Return [X, Y] of the center of cell containing provided text 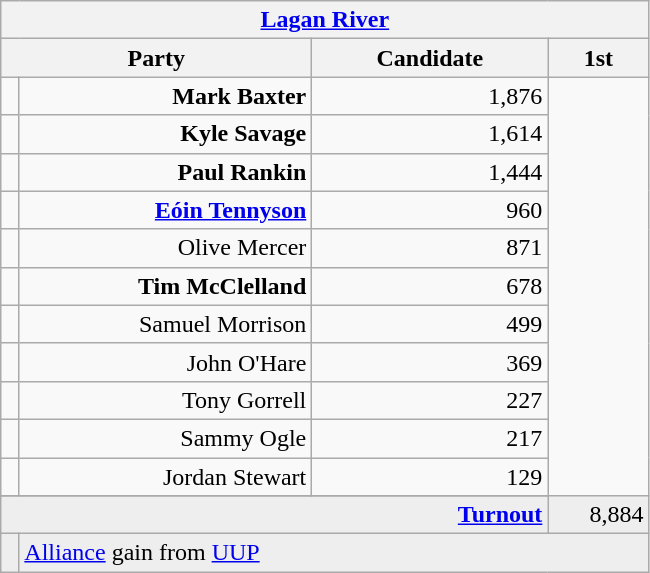
Lagan River [325, 20]
499 [430, 324]
1,614 [430, 134]
Party [156, 58]
Paul Rankin [166, 172]
Tim McClelland [166, 286]
John O'Hare [166, 362]
Mark Baxter [166, 96]
1,444 [430, 172]
Samuel Morrison [166, 324]
678 [430, 286]
Olive Mercer [166, 248]
Kyle Savage [166, 134]
1st [598, 58]
217 [430, 438]
Sammy Ogle [166, 438]
Eóin Tennyson [166, 210]
369 [430, 362]
960 [430, 210]
871 [430, 248]
Tony Gorrell [166, 400]
129 [430, 477]
1,876 [430, 96]
Turnout [274, 515]
227 [430, 400]
Candidate [430, 58]
8,884 [598, 515]
Jordan Stewart [166, 477]
Alliance gain from UUP [334, 553]
